Pinpoint the cell where the given text exists, returning its [x, y] midpoint coordinate. 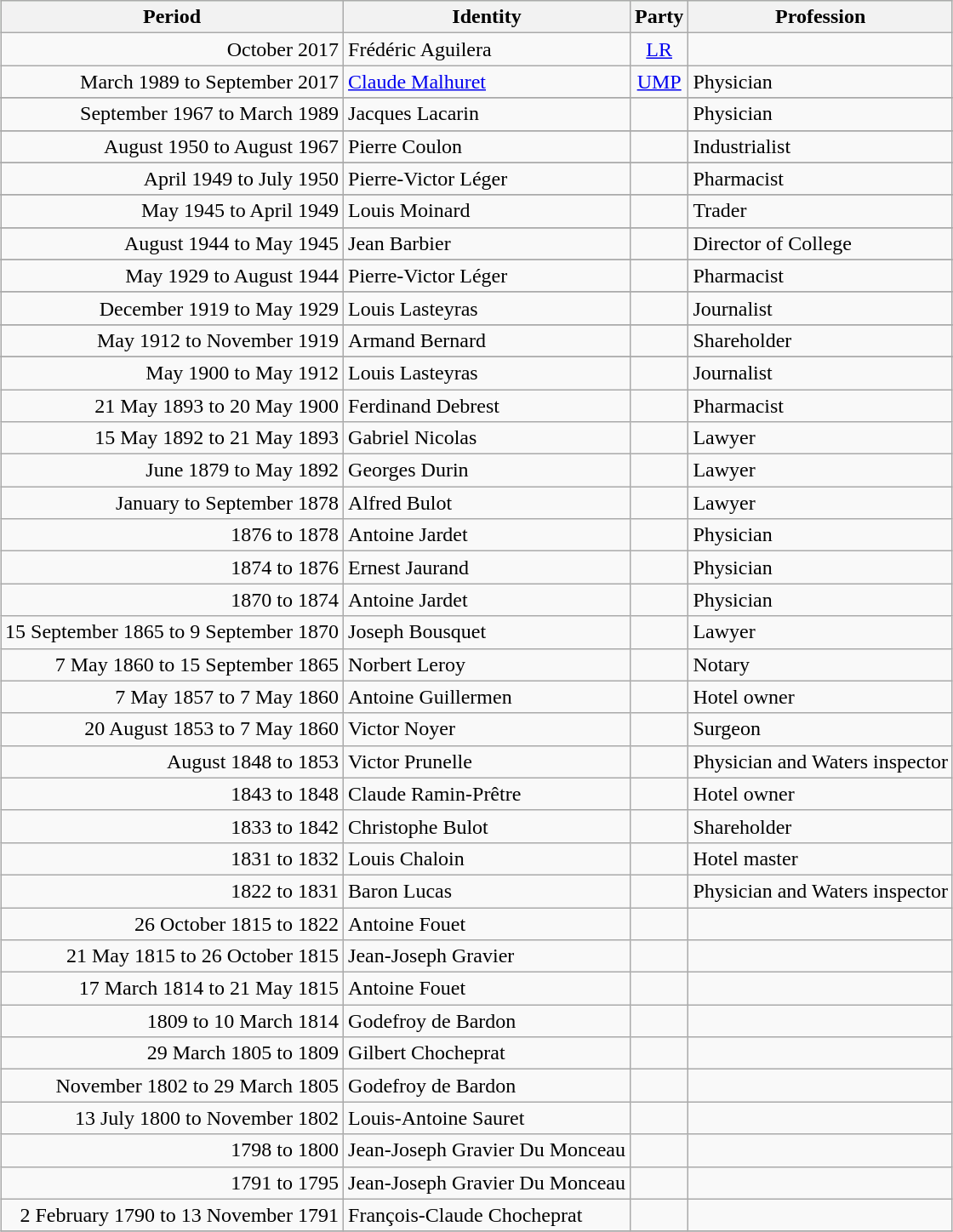
François-Claude Chocheprat [487, 1215]
Notary [820, 664]
Claude Ramin-Prêtre [487, 794]
Party [659, 17]
Industrialist [820, 146]
November 1802 to 29 March 1805 [172, 1086]
Frédéric Aguilera [487, 49]
Louis Moinard [487, 211]
Antoine Guillermen [487, 697]
Louis Chaloin [487, 858]
Baron Lucas [487, 891]
August 1944 to May 1945 [172, 243]
Identity [487, 17]
June 1879 to May 1892 [172, 471]
Jean Barbier [487, 243]
Profession [820, 17]
7 May 1860 to 15 September 1865 [172, 664]
Surgeon [820, 729]
Gabriel Nicolas [487, 438]
UMP [659, 82]
May 1900 to May 1912 [172, 373]
1822 to 1831 [172, 891]
Claude Malhuret [487, 82]
Hotel master [820, 858]
7 May 1857 to 7 May 1860 [172, 697]
Jean-Joseph Gravier [487, 956]
21 May 1815 to 26 October 1815 [172, 956]
Pierre Coulon [487, 146]
LR [659, 49]
January to September 1878 [172, 503]
26 October 1815 to 1822 [172, 923]
Georges Durin [487, 471]
April 1949 to July 1950 [172, 179]
August 1848 to 1853 [172, 761]
Victor Prunelle [487, 761]
September 1967 to March 1989 [172, 114]
1876 to 1878 [172, 535]
Joseph Bousquet [487, 632]
May 1945 to April 1949 [172, 211]
29 March 1805 to 1809 [172, 1053]
Director of College [820, 243]
Ferdinand Debrest [487, 406]
1791 to 1795 [172, 1183]
1833 to 1842 [172, 826]
15 May 1892 to 21 May 1893 [172, 438]
December 1919 to May 1929 [172, 308]
13 July 1800 to November 1802 [172, 1118]
October 2017 [172, 49]
21 May 1893 to 20 May 1900 [172, 406]
1874 to 1876 [172, 568]
1798 to 1800 [172, 1150]
1809 to 10 March 1814 [172, 1021]
Period [172, 17]
Armand Bernard [487, 340]
17 March 1814 to 21 May 1815 [172, 989]
Jacques Lacarin [487, 114]
Gilbert Chocheprat [487, 1053]
1870 to 1874 [172, 600]
Victor Noyer [487, 729]
Christophe Bulot [487, 826]
20 August 1853 to 7 May 1860 [172, 729]
Louis-Antoine Sauret [487, 1118]
2 February 1790 to 13 November 1791 [172, 1215]
15 September 1865 to 9 September 1870 [172, 632]
Trader [820, 211]
Norbert Leroy [487, 664]
March 1989 to September 2017 [172, 82]
1831 to 1832 [172, 858]
Ernest Jaurand [487, 568]
May 1912 to November 1919 [172, 340]
May 1929 to August 1944 [172, 276]
August 1950 to August 1967 [172, 146]
Alfred Bulot [487, 503]
1843 to 1848 [172, 794]
